Identify which cell holds the provided text, then report its (X, Y) central coordinate. 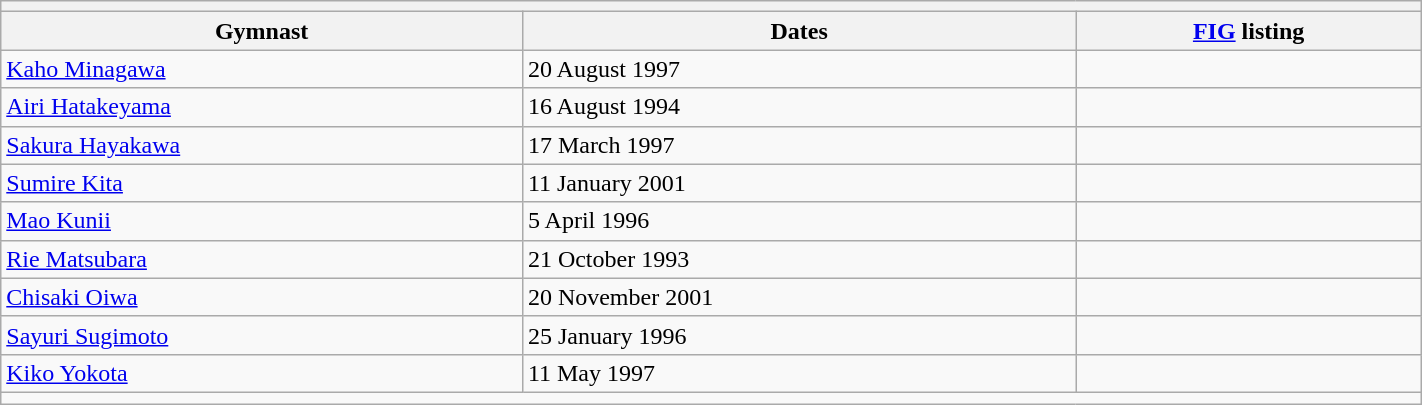
Gymnast (262, 31)
Sakura Hayakawa (262, 145)
25 January 1996 (799, 335)
Sumire Kita (262, 183)
Dates (799, 31)
5 April 1996 (799, 221)
11 January 2001 (799, 183)
11 May 1997 (799, 373)
Kaho Minagawa (262, 69)
21 October 1993 (799, 259)
FIG listing (1248, 31)
16 August 1994 (799, 107)
Sayuri Sugimoto (262, 335)
Mao Kunii (262, 221)
20 November 2001 (799, 297)
Kiko Yokota (262, 373)
Chisaki Oiwa (262, 297)
Airi Hatakeyama (262, 107)
20 August 1997 (799, 69)
Rie Matsubara (262, 259)
17 March 1997 (799, 145)
